Output the (x, y) coordinate of the center of the cell containing the given text.  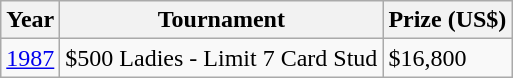
Year (30, 20)
$16,800 (448, 58)
$500 Ladies - Limit 7 Card Stud (222, 58)
1987 (30, 58)
Tournament (222, 20)
Prize (US$) (448, 20)
